Identify which cell holds the provided text, then report its [X, Y] central coordinate. 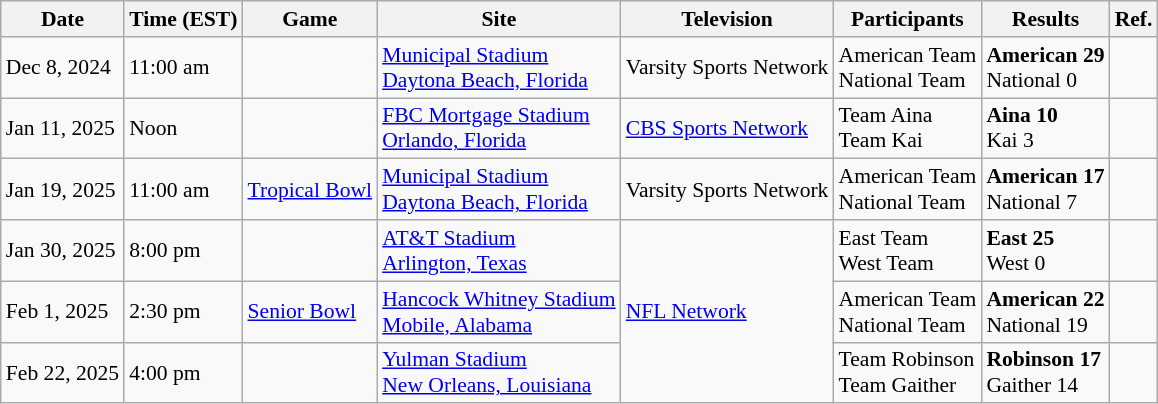
Tropical Bowl [310, 190]
American 17National 7 [1045, 190]
Date [62, 19]
Feb 1, 2025 [62, 312]
Hancock Whitney StadiumMobile, Alabama [499, 312]
Jan 19, 2025 [62, 190]
Yulman StadiumNew Orleans, Louisiana [499, 372]
Participants [907, 19]
Jan 11, 2025 [62, 128]
Site [499, 19]
Jan 30, 2025 [62, 250]
Time (EST) [183, 19]
CBS Sports Network [728, 128]
NFL Network [728, 312]
4:00 pm [183, 372]
Television [728, 19]
FBC Mortgage StadiumOrlando, Florida [499, 128]
American 29National 0 [1045, 68]
Feb 22, 2025 [62, 372]
Senior Bowl [310, 312]
Game [310, 19]
2:30 pm [183, 312]
Team AinaTeam Kai [907, 128]
Aina 10Kai 3 [1045, 128]
Results [1045, 19]
American 22National 19 [1045, 312]
Ref. [1134, 19]
AT&T StadiumArlington, Texas [499, 250]
East 25West 0 [1045, 250]
Robinson 17Gaither 14 [1045, 372]
East TeamWest Team [907, 250]
Team RobinsonTeam Gaither [907, 372]
8:00 pm [183, 250]
Noon [183, 128]
Dec 8, 2024 [62, 68]
